Output the (x, y) coordinate of the center of the cell containing the given text.  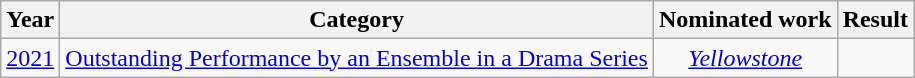
Nominated work (745, 20)
Result (875, 20)
Category (357, 20)
Year (30, 20)
2021 (30, 58)
Outstanding Performance by an Ensemble in a Drama Series (357, 58)
Yellowstone (745, 58)
